Pinpoint the cell where the given text exists, returning its (x, y) midpoint coordinate. 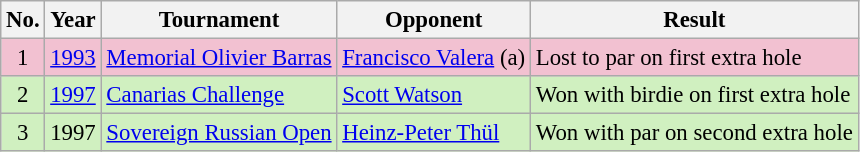
Year (73, 20)
Result (695, 20)
1 (23, 58)
Francisco Valera (a) (434, 58)
Won with par on second extra hole (695, 133)
Opponent (434, 20)
Won with birdie on first extra hole (695, 95)
Tournament (219, 20)
Canarias Challenge (219, 95)
3 (23, 133)
Lost to par on first extra hole (695, 58)
Heinz-Peter Thül (434, 133)
Sovereign Russian Open (219, 133)
Scott Watson (434, 95)
No. (23, 20)
2 (23, 95)
Memorial Olivier Barras (219, 58)
1993 (73, 58)
